Detect which cell encompasses the target text, then output its [X, Y] center coordinate. 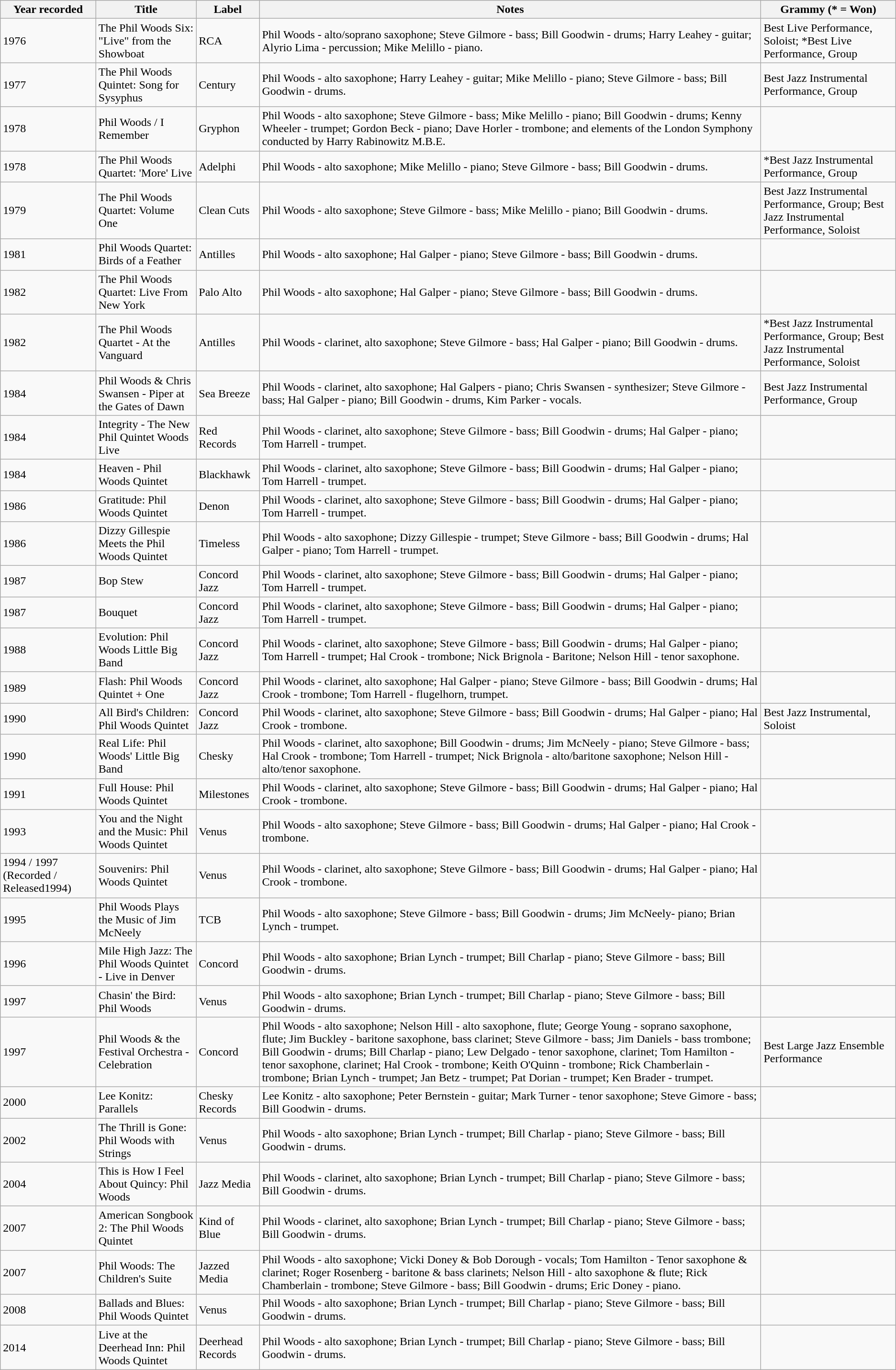
All Bird's Children: Phil Woods Quintet [146, 719]
Phil Woods - alto saxophone; Steve Gilmore - bass; Mike Melillo - piano; Bill Goodwin - drums. [510, 211]
Century [228, 85]
Bop Stew [146, 581]
1976 [48, 41]
Jazz Media [228, 1184]
1995 [48, 920]
Phil Woods Quartet: Birds of a Feather [146, 255]
Integrity - The New Phil Quintet Woods Live [146, 437]
Phil Woods - alto saxophone; Steve Gilmore - bass; Bill Goodwin - drums; Jim McNeely- piano; Brian Lynch - trumpet. [510, 920]
Lee Konitz - alto saxophone; Peter Bernstein - guitar; Mark Turner - tenor saxophone; Steve Gimore - bass; Bill Goodwin - drums. [510, 1102]
1996 [48, 964]
TCB [228, 920]
Bouquet [146, 613]
The Phil Woods Quintet: Song for Sysyphus [146, 85]
Real Life: Phil Woods' Little Big Band [146, 756]
The Phil Woods Quartet: Live From New York [146, 292]
Best Large Jazz Ensemble Performance [828, 1052]
The Phil Woods Six: "Live" from the Showboat [146, 41]
Phil Woods & the Festival Orchestra - Celebration [146, 1052]
Label [228, 10]
Grammy (* = Won) [828, 10]
Phil Woods - alto saxophone; Dizzy Gillespie - trumpet; Steve Gilmore - bass; Bill Goodwin - drums; Hal Galper - piano; Tom Harrell - trumpet. [510, 544]
2000 [48, 1102]
This is How I Feel About Quincy: Phil Woods [146, 1184]
Best Jazz Instrumental Performance, Group; Best Jazz Instrumental Performance, Soloist [828, 211]
Adelphi [228, 167]
Phil Woods & Chris Swansen - Piper at the Gates of Dawn [146, 393]
Red Records [228, 437]
Phil Woods Plays the Music of Jim McNeely [146, 920]
Phil Woods / I Remember [146, 129]
2002 [48, 1140]
Chesky [228, 756]
Year recorded [48, 10]
The Thrill is Gone: Phil Woods with Strings [146, 1140]
Chasin' the Bird: Phil Woods [146, 1001]
1991 [48, 794]
Clean Cuts [228, 211]
1979 [48, 211]
1993 [48, 831]
Phil Woods - alto saxophone; Steve Gilmore - bass; Bill Goodwin - drums; Hal Galper - piano; Hal Crook - trombone. [510, 831]
Lee Konitz: Parallels [146, 1102]
Souvenirs: Phil Woods Quintet [146, 876]
1994 / 1997 (Recorded / Released1994) [48, 876]
The Phil Woods Quartet: Volume One [146, 211]
Kind of Blue [228, 1228]
Palo Alto [228, 292]
Ballads and Blues: Phil Woods Quintet [146, 1310]
1981 [48, 255]
Milestones [228, 794]
2004 [48, 1184]
Phil Woods: The Children's Suite [146, 1272]
Flash: Phil Woods Quintet + One [146, 687]
Blackhawk [228, 475]
Evolution: Phil Woods Little Big Band [146, 650]
Phil Woods - clarinet, alto saxophone; Steve Gilmore - bass; Hal Galper - piano; Bill Goodwin - drums. [510, 343]
Denon [228, 505]
Phil Woods - alto saxophone; Mike Melillo - piano; Steve Gilmore - bass; Bill Goodwin - drums. [510, 167]
Chesky Records [228, 1102]
2008 [48, 1310]
Sea Breeze [228, 393]
Phil Woods - alto saxophone; Harry Leahey - guitar; Mike Melillo - piano; Steve Gilmore - bass; Bill Goodwin - drums. [510, 85]
*Best Jazz Instrumental Performance, Group [828, 167]
1989 [48, 687]
Full House: Phil Woods Quintet [146, 794]
Dizzy Gillespie Meets the Phil Woods Quintet [146, 544]
Best Live Performance, Soloist; *Best Live Performance, Group [828, 41]
The Phil Woods Quartet: 'More' Live [146, 167]
Heaven - Phil Woods Quintet [146, 475]
*Best Jazz Instrumental Performance, Group; Best Jazz Instrumental Performance, Soloist [828, 343]
Gratitude: Phil Woods Quintet [146, 505]
Notes [510, 10]
American Songbook 2: The Phil Woods Quintet [146, 1228]
Best Jazz Instrumental, Soloist [828, 719]
Gryphon [228, 129]
2014 [48, 1348]
Timeless [228, 544]
You and the Night and the Music: Phil Woods Quintet [146, 831]
Jazzed Media [228, 1272]
1977 [48, 85]
RCA [228, 41]
Mile High Jazz: The Phil Woods Quintet - Live in Denver [146, 964]
Live at the Deerhead Inn: Phil Woods Quintet [146, 1348]
The Phil Woods Quartet - At the Vanguard [146, 343]
1988 [48, 650]
Title [146, 10]
Deerhead Records [228, 1348]
